Output the (X, Y) coordinate of the center of the cell containing the given text.  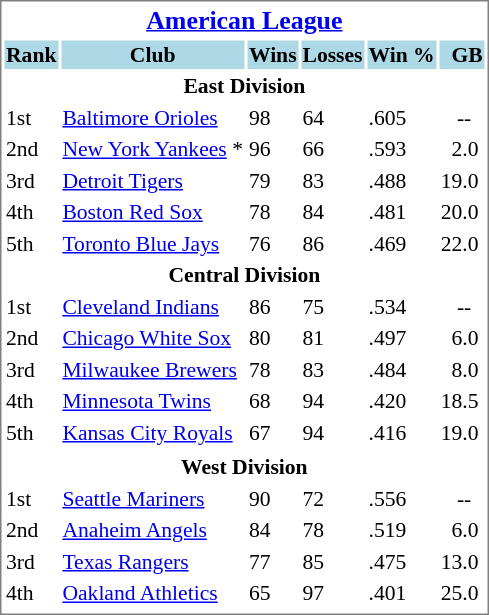
66 (332, 149)
90 (272, 498)
Wins (272, 54)
.519 (402, 530)
Kansas City Royals (153, 432)
96 (272, 149)
67 (272, 432)
85 (332, 562)
Win % (402, 54)
Losses (332, 54)
Detroit Tigers (153, 180)
.420 (402, 401)
West Division (244, 467)
Texas Rangers (153, 562)
98 (272, 118)
68 (272, 401)
2.0 (462, 149)
Toronto Blue Jays (153, 244)
77 (272, 562)
79 (272, 180)
Oakland Athletics (153, 593)
American League (244, 20)
13.0 (462, 562)
.416 (402, 432)
.605 (402, 118)
.481 (402, 212)
80 (272, 338)
65 (272, 593)
.475 (402, 562)
GB (462, 54)
Cleveland Indians (153, 306)
Central Division (244, 275)
Milwaukee Brewers (153, 370)
81 (332, 338)
76 (272, 244)
Minnesota Twins (153, 401)
.401 (402, 593)
72 (332, 498)
Baltimore Orioles (153, 118)
.469 (402, 244)
Seattle Mariners (153, 498)
East Division (244, 86)
.556 (402, 498)
18.5 (462, 401)
.534 (402, 306)
75 (332, 306)
22.0 (462, 244)
Chicago White Sox (153, 338)
20.0 (462, 212)
25.0 (462, 593)
.497 (402, 338)
Boston Red Sox (153, 212)
.484 (402, 370)
97 (332, 593)
.593 (402, 149)
8.0 (462, 370)
Rank (30, 54)
Club (153, 54)
New York Yankees * (153, 149)
64 (332, 118)
.488 (402, 180)
Anaheim Angels (153, 530)
